Return [x, y] of the center of cell containing provided text 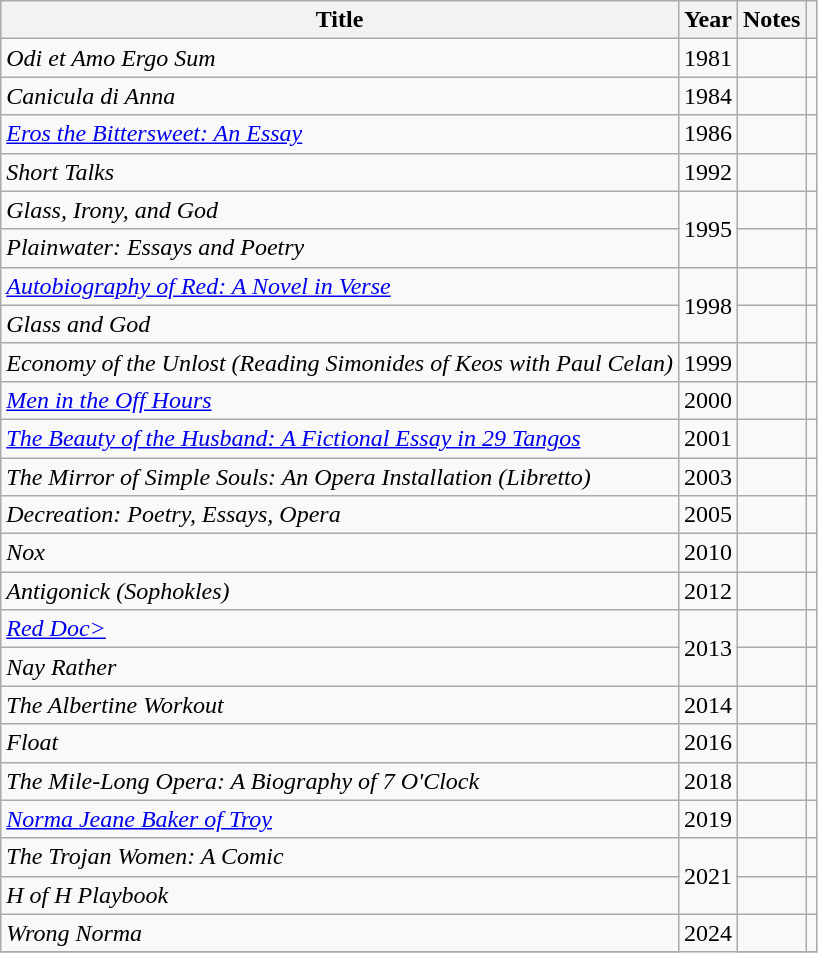
2019 [708, 819]
The Albertine Workout [340, 705]
2012 [708, 591]
2021 [708, 876]
Nox [340, 553]
1992 [708, 172]
The Mile-Long Opera: A Biography of 7 O'Clock [340, 781]
1995 [708, 229]
Glass and God [340, 324]
1998 [708, 305]
Notes [771, 20]
Short Talks [340, 172]
1986 [708, 134]
1984 [708, 96]
Title [340, 20]
The Trojan Women: A Comic [340, 857]
Norma Jeane Baker of Troy [340, 819]
2018 [708, 781]
2010 [708, 553]
Nay Rather [340, 667]
Year [708, 20]
2016 [708, 743]
2000 [708, 400]
Autobiography of Red: A Novel in Verse [340, 286]
Float [340, 743]
Antigonick (Sophokles) [340, 591]
Glass, Irony, and God [340, 210]
2024 [708, 933]
Canicula di Anna [340, 96]
Red Doc> [340, 629]
2013 [708, 648]
Economy of the Unlost (Reading Simonides of Keos with Paul Celan) [340, 362]
Men in the Off Hours [340, 400]
2014 [708, 705]
2003 [708, 477]
The Mirror of Simple Souls: An Opera Installation (Libretto) [340, 477]
The Beauty of the Husband: A Fictional Essay in 29 Tangos [340, 438]
Wrong Norma [340, 933]
Eros the Bittersweet: An Essay [340, 134]
1999 [708, 362]
2001 [708, 438]
Plainwater: Essays and Poetry [340, 248]
2005 [708, 515]
Odi et Amo Ergo Sum [340, 58]
1981 [708, 58]
Decreation: Poetry, Essays, Opera [340, 515]
H of H Playbook [340, 895]
